Provide the (x, y) coordinate of the cell's center where the given text is located.  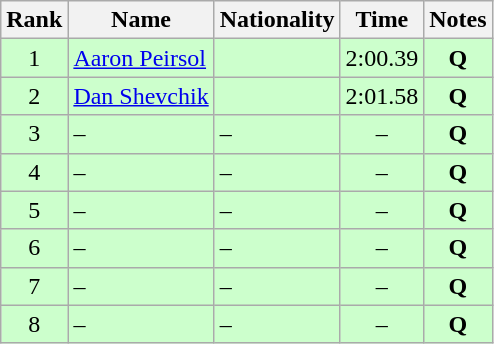
2:00.39 (382, 58)
Aaron Peirsol (141, 58)
3 (34, 134)
8 (34, 324)
6 (34, 248)
Rank (34, 20)
Name (141, 20)
Dan Shevchik (141, 96)
1 (34, 58)
4 (34, 172)
5 (34, 210)
7 (34, 286)
2 (34, 96)
Time (382, 20)
Nationality (277, 20)
Notes (458, 20)
2:01.58 (382, 96)
